Search for the cell housing the specified text and yield its [X, Y] center coordinate. 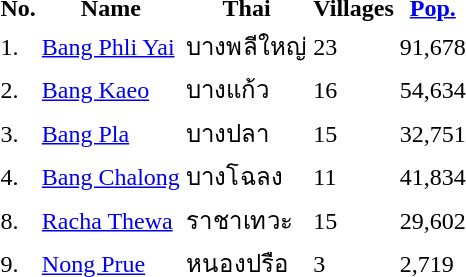
23 [354, 46]
Bang Chalong [110, 176]
Bang Pla [110, 133]
11 [354, 176]
Bang Kaeo [110, 90]
บางโฉลง [246, 176]
ราชาเทวะ [246, 220]
บางพลีใหญ่ [246, 46]
บางปลา [246, 133]
Bang Phli Yai [110, 46]
บางแก้ว [246, 90]
16 [354, 90]
Racha Thewa [110, 220]
